Output the [X, Y] coordinate of the center of the cell containing the given text.  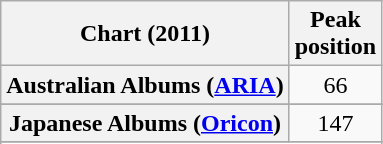
66 [335, 85]
Japanese Albums (Oricon) [145, 123]
Chart (2011) [145, 34]
Peakposition [335, 34]
147 [335, 123]
Australian Albums (ARIA) [145, 85]
